Provide the (X, Y) coordinate of the cell's center where the given text is located.  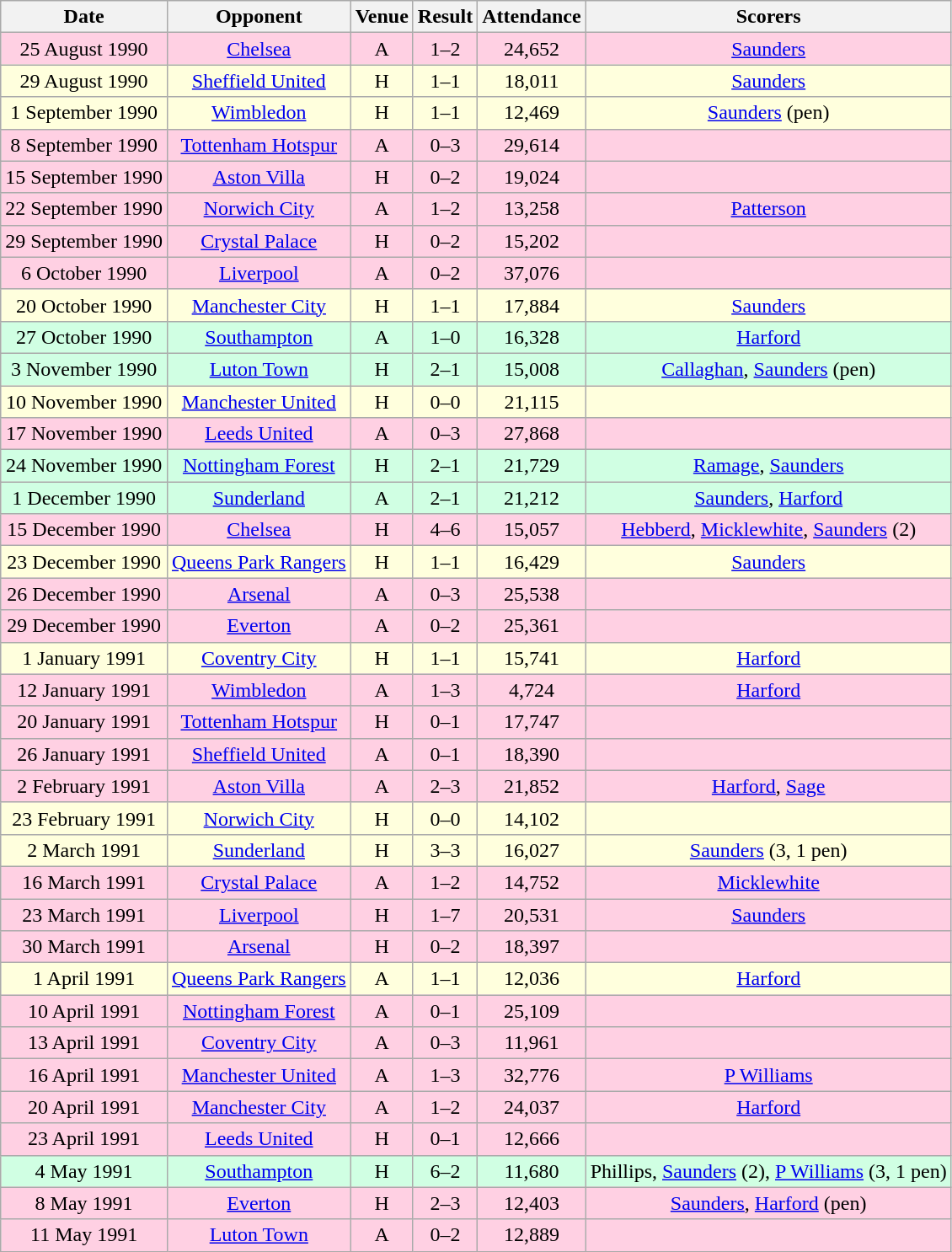
8 September 1990 (84, 145)
13 April 1991 (84, 1043)
20 January 1991 (84, 722)
13,258 (532, 209)
23 February 1991 (84, 818)
Saunders (pen) (768, 113)
17,884 (532, 305)
30 March 1991 (84, 947)
27,868 (532, 434)
Venue (382, 17)
1 December 1990 (84, 498)
12 January 1991 (84, 690)
1 January 1991 (84, 658)
1–7 (445, 914)
15 December 1990 (84, 530)
17,747 (532, 722)
26 December 1990 (84, 594)
16,027 (532, 850)
17 November 1990 (84, 434)
37,076 (532, 273)
10 November 1990 (84, 402)
26 January 1991 (84, 754)
11,961 (532, 1043)
12,889 (532, 1235)
P Williams (768, 1075)
15,008 (532, 369)
29 August 1990 (84, 81)
15 September 1990 (84, 177)
2 February 1991 (84, 786)
25,361 (532, 626)
29,614 (532, 145)
15,202 (532, 241)
1 April 1991 (84, 979)
18,011 (532, 81)
16 April 1991 (84, 1075)
12,666 (532, 1139)
20 April 1991 (84, 1107)
21,852 (532, 786)
27 October 1990 (84, 337)
10 April 1991 (84, 1011)
15,741 (532, 658)
21,729 (532, 466)
11,680 (532, 1171)
6 October 1990 (84, 273)
14,102 (532, 818)
Micklewhite (768, 882)
4 May 1991 (84, 1171)
Attendance (532, 17)
16,328 (532, 337)
1 September 1990 (84, 113)
8 May 1991 (84, 1203)
Date (84, 17)
Callaghan, Saunders (pen) (768, 369)
Saunders (3, 1 pen) (768, 850)
4,724 (532, 690)
4–6 (445, 530)
24,037 (532, 1107)
25,109 (532, 1011)
23 March 1991 (84, 914)
3–3 (445, 850)
11 May 1991 (84, 1235)
2 March 1991 (84, 850)
12,036 (532, 979)
23 December 1990 (84, 562)
20 October 1990 (84, 305)
24 November 1990 (84, 466)
Saunders, Harford (768, 498)
Saunders, Harford (pen) (768, 1203)
Patterson (768, 209)
Harford, Sage (768, 786)
Scorers (768, 17)
23 April 1991 (84, 1139)
18,390 (532, 754)
29 December 1990 (84, 626)
14,752 (532, 882)
16,429 (532, 562)
20,531 (532, 914)
21,212 (532, 498)
22 September 1990 (84, 209)
19,024 (532, 177)
Ramage, Saunders (768, 466)
25 August 1990 (84, 49)
6–2 (445, 1171)
29 September 1990 (84, 241)
25,538 (532, 594)
12,403 (532, 1203)
1–0 (445, 337)
24,652 (532, 49)
Opponent (259, 17)
18,397 (532, 947)
Result (445, 17)
12,469 (532, 113)
15,057 (532, 530)
Phillips, Saunders (2), P Williams (3, 1 pen) (768, 1171)
3 November 1990 (84, 369)
21,115 (532, 402)
32,776 (532, 1075)
16 March 1991 (84, 882)
Hebberd, Micklewhite, Saunders (2) (768, 530)
